Detect which cell encompasses the target text, then output its (X, Y) center coordinate. 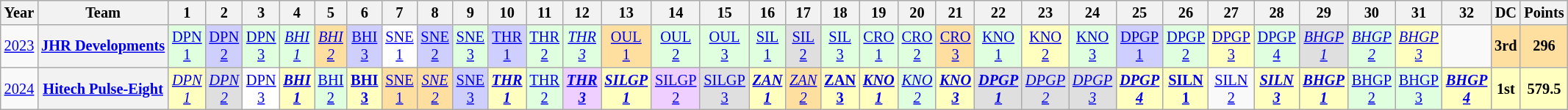
CRO3 (956, 46)
OUL2 (676, 46)
ZAN3 (840, 89)
ZAN1 (767, 89)
4 (297, 12)
OUL1 (626, 46)
8 (435, 12)
3 (261, 12)
2023 (19, 46)
SIL1 (767, 46)
20 (917, 12)
Year (19, 12)
26 (1186, 12)
2 (224, 12)
JHR Developments (103, 46)
28 (1277, 12)
19 (879, 12)
16 (767, 12)
1st (1506, 89)
29 (1324, 12)
22 (998, 12)
10 (507, 12)
27 (1231, 12)
32 (1467, 12)
CRO2 (917, 46)
14 (676, 12)
1 (187, 12)
SILGP2 (676, 89)
SILN3 (1277, 89)
CRO1 (879, 46)
OUL3 (724, 46)
579.5 (1544, 89)
SIL2 (803, 46)
17 (803, 12)
25 (1139, 12)
DC (1506, 12)
9 (470, 12)
18 (840, 12)
ZAN2 (803, 89)
Team (103, 12)
SILN2 (1231, 89)
SILN1 (1186, 89)
296 (1544, 46)
13 (626, 12)
2024 (19, 89)
5 (331, 12)
BHGP4 (1467, 89)
23 (1045, 12)
24 (1092, 12)
30 (1372, 12)
Hitech Pulse-Eight (103, 89)
6 (365, 12)
Points (1544, 12)
SILGP3 (724, 89)
7 (399, 12)
SIL3 (840, 46)
11 (545, 12)
31 (1419, 12)
15 (724, 12)
21 (956, 12)
12 (582, 12)
3rd (1506, 46)
SILGP1 (626, 89)
